Return the [X, Y] coordinate for the center point of the cell that contains the specified text.  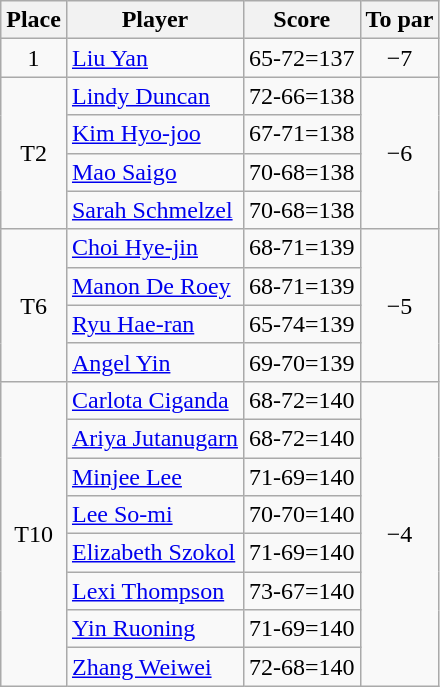
Ariya Jutanugarn [154, 438]
65-72=137 [302, 58]
−7 [400, 58]
To par [400, 20]
Yin Ruoning [154, 629]
72-68=140 [302, 667]
69-70=139 [302, 362]
Score [302, 20]
Carlota Ciganda [154, 400]
1 [34, 58]
70-70=140 [302, 515]
T6 [34, 305]
Minjee Lee [154, 477]
−5 [400, 305]
Manon De Roey [154, 286]
Angel Yin [154, 362]
72-66=138 [302, 96]
Elizabeth Szokol [154, 553]
Choi Hye-jin [154, 248]
Zhang Weiwei [154, 667]
Ryu Hae-ran [154, 324]
Place [34, 20]
73-67=140 [302, 591]
Lindy Duncan [154, 96]
65-74=139 [302, 324]
67-71=138 [302, 134]
T10 [34, 533]
−4 [400, 533]
Lee So-mi [154, 515]
Player [154, 20]
Sarah Schmelzel [154, 210]
T2 [34, 153]
Liu Yan [154, 58]
Lexi Thompson [154, 591]
−6 [400, 153]
Kim Hyo-joo [154, 134]
Mao Saigo [154, 172]
